For the text-containing cell, return its midpoint in [x, y] coordinate format. 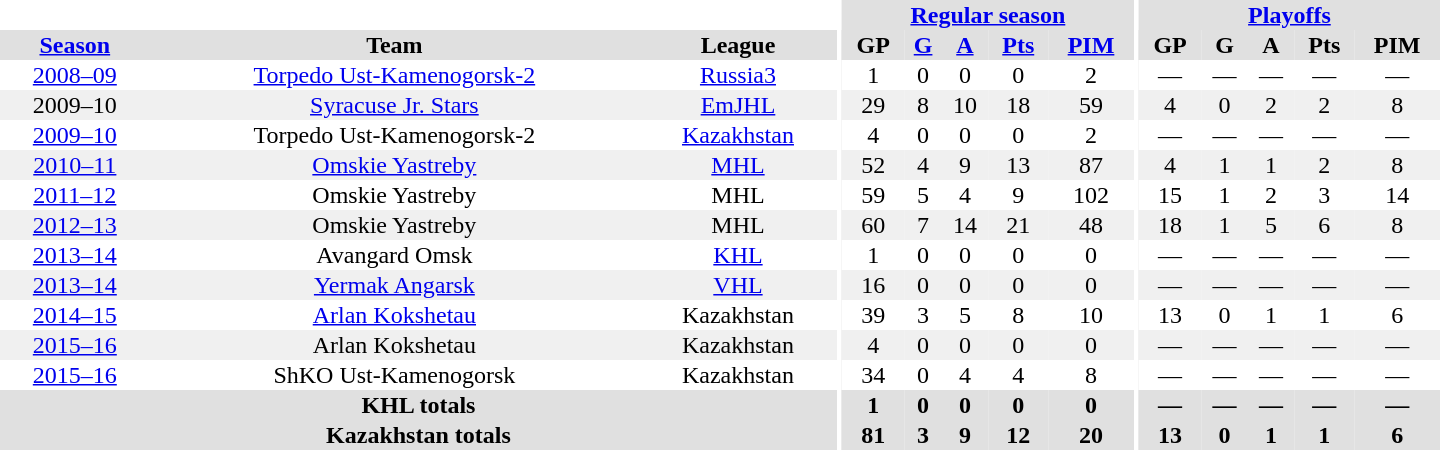
Season [75, 45]
League [738, 45]
2014–15 [75, 315]
60 [873, 225]
34 [873, 375]
87 [1090, 165]
12 [1018, 435]
Avangard Omsk [394, 255]
Syracuse Jr. Stars [394, 105]
VHL [738, 285]
Team [394, 45]
48 [1090, 225]
81 [873, 435]
15 [1170, 195]
21 [1018, 225]
20 [1090, 435]
16 [873, 285]
2012–13 [75, 225]
ShKO Ust-Kamenogorsk [394, 375]
102 [1090, 195]
Yermak Angarsk [394, 285]
Regular season [988, 15]
EmJHL [738, 105]
KHL [738, 255]
52 [873, 165]
2011–12 [75, 195]
2010–11 [75, 165]
2008–09 [75, 75]
Russia3 [738, 75]
KHL totals [418, 405]
Playoffs [1290, 15]
Kazakhstan totals [418, 435]
29 [873, 105]
39 [873, 315]
7 [922, 225]
